Scan for the cell matching the given text and deliver its [X, Y] coordinate at center. 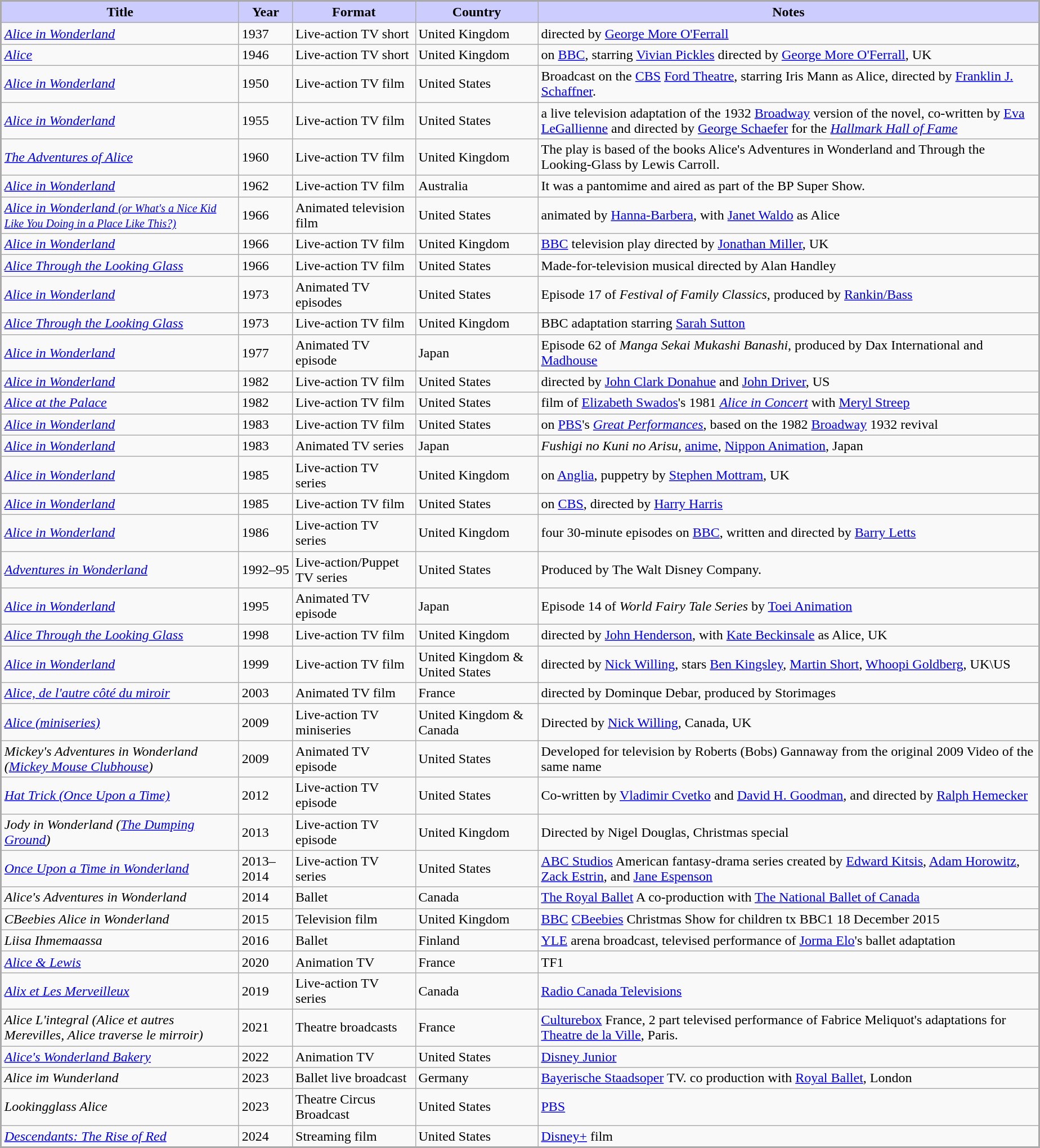
The play is based of the books Alice's Adventures in Wonderland and Through the Looking-Glass by Lewis Carroll. [789, 158]
2012 [266, 796]
Descendants: The Rise of Red [120, 1137]
Culturebox France, 2 part televised performance of Fabrice Meliquot's adaptations for Theatre de la Ville, Paris. [789, 1028]
Alice, de l'autre côté du miroir [120, 693]
Live-action TV miniseries [354, 723]
CBeebies Alice in Wonderland [120, 919]
Disney Junior [789, 1056]
Live-action/Puppet TV series [354, 569]
BBC adaptation starring Sarah Sutton [789, 324]
The Adventures of Alice [120, 158]
Animated TV series [354, 446]
Australia [477, 186]
Alice in Wonderland (or What's a Nice Kid Like You Doing in a Place Like This?) [120, 215]
animated by Hanna-Barbera, with Janet Waldo as Alice [789, 215]
directed by Dominque Debar, produced by Storimages [789, 693]
1992–95 [266, 569]
Jody in Wonderland (The Dumping Ground) [120, 832]
Alice's Adventures in Wonderland [120, 898]
film of Elizabeth Swados's 1981 Alice in Concert with Meryl Streep [789, 403]
Country [477, 12]
1937 [266, 33]
Alice im Wunderland [120, 1078]
Alice at the Palace [120, 403]
Made-for-television musical directed by Alan Handley [789, 266]
Episode 17 of Festival of Family Classics, produced by Rankin/Bass [789, 295]
1998 [266, 635]
United Kingdom & United States [477, 664]
four 30-minute episodes on BBC, written and directed by Barry Letts [789, 532]
2015 [266, 919]
2019 [266, 990]
1999 [266, 664]
Finland [477, 940]
Alice L'integral (Alice et autres Merevilles, Alice traverse le mirroir) [120, 1028]
United Kingdom & Canada [477, 723]
Format [354, 12]
BBC television play directed by Jonathan Miller, UK [789, 244]
on CBS, directed by Harry Harris [789, 504]
Television film [354, 919]
2013 [266, 832]
Liisa Ihmemaassa [120, 940]
Animated TV episodes [354, 295]
Directed by Nigel Douglas, Christmas special [789, 832]
2022 [266, 1056]
Theatre broadcasts [354, 1028]
on Anglia, puppetry by Stephen Mottram, UK [789, 475]
Co-written by Vladimir Cvetko and David H. Goodman, and directed by Ralph Hemecker [789, 796]
Title [120, 12]
Broadcast on the CBS Ford Theatre, starring Iris Mann as Alice, directed by Franklin J. Schaffner. [789, 83]
on BBC, starring Vivian Pickles directed by George More O'Ferrall, UK [789, 55]
directed by Nick Willing, stars Ben Kingsley, Martin Short, Whoopi Goldberg, UK\US [789, 664]
Hat Trick (Once Upon a Time) [120, 796]
Developed for television by Roberts (Bobs) Gannaway from the original 2009 Video of the same name [789, 759]
directed by George More O'Ferrall [789, 33]
Streaming film [354, 1137]
1950 [266, 83]
1946 [266, 55]
Produced by The Walt Disney Company. [789, 569]
2024 [266, 1137]
Theatre Circus Broadcast [354, 1107]
2016 [266, 940]
Alix et Les Merveilleux [120, 990]
1955 [266, 120]
Adventures in Wonderland [120, 569]
Episode 62 of Manga Sekai Mukashi Banashi, produced by Dax International and Madhouse [789, 352]
Disney+ film [789, 1137]
ABC Studios American fantasy-drama series created by Edward Kitsis, Adam Horowitz, Zack Estrin, and Jane Espenson [789, 869]
It was a pantomime and aired as part of the BP Super Show. [789, 186]
2014 [266, 898]
Notes [789, 12]
on PBS's Great Performances, based on the 1982 Broadway 1932 revival [789, 424]
Animated TV film [354, 693]
1977 [266, 352]
1995 [266, 607]
Germany [477, 1078]
Radio Canada Televisions [789, 990]
Alice & Lewis [120, 962]
Alice [120, 55]
TF1 [789, 962]
PBS [789, 1107]
2013–2014 [266, 869]
directed by John Clark Donahue and John Driver, US [789, 382]
1960 [266, 158]
Once Upon a Time in Wonderland [120, 869]
1962 [266, 186]
1986 [266, 532]
Lookingglass Alice [120, 1107]
Mickey's Adventures in Wonderland (Mickey Mouse Clubhouse) [120, 759]
2003 [266, 693]
Directed by Nick Willing, Canada, UK [789, 723]
2021 [266, 1028]
Alice's Wonderland Bakery [120, 1056]
YLE arena broadcast, televised performance of Jorma Elo's ballet adaptation [789, 940]
Alice (miniseries) [120, 723]
BBC CBeebies Christmas Show for children tx BBC1 18 December 2015 [789, 919]
Bayerische Staadsoper TV. co production with Royal Ballet, London [789, 1078]
directed by John Henderson, with Kate Beckinsale as Alice, UK [789, 635]
Fushigi no Kuni no Arisu, anime, Nippon Animation, Japan [789, 446]
Animated television film [354, 215]
Ballet live broadcast [354, 1078]
The Royal Ballet A co-production with The National Ballet of Canada [789, 898]
2020 [266, 962]
Year [266, 12]
Episode 14 of World Fairy Tale Series by Toei Animation [789, 607]
